Detect which cell encompasses the target text, then output its [X, Y] center coordinate. 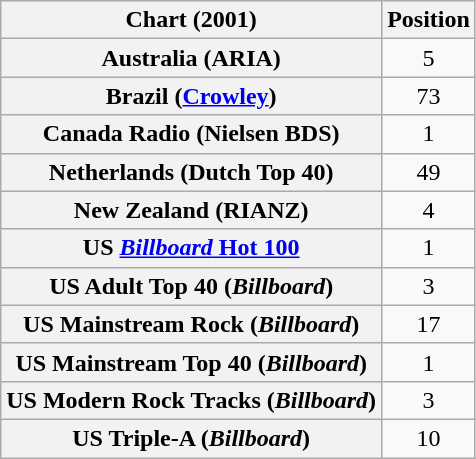
US Billboard Hot 100 [192, 248]
Brazil (Crowley) [192, 96]
Chart (2001) [192, 20]
4 [429, 210]
US Mainstream Top 40 (Billboard) [192, 362]
Netherlands (Dutch Top 40) [192, 172]
US Triple-A (Billboard) [192, 438]
5 [429, 58]
Australia (ARIA) [192, 58]
17 [429, 324]
US Modern Rock Tracks (Billboard) [192, 400]
Position [429, 20]
New Zealand (RIANZ) [192, 210]
Canada Radio (Nielsen BDS) [192, 134]
US Mainstream Rock (Billboard) [192, 324]
10 [429, 438]
73 [429, 96]
49 [429, 172]
US Adult Top 40 (Billboard) [192, 286]
